Capture the cell that displays the provided text and extract its (X, Y) central coordinate. 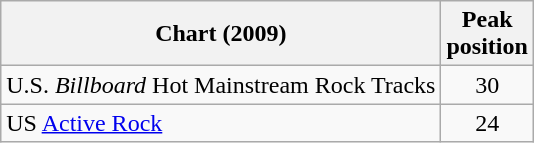
U.S. Billboard Hot Mainstream Rock Tracks (221, 85)
Peakposition (487, 34)
Chart (2009) (221, 34)
30 (487, 85)
US Active Rock (221, 123)
24 (487, 123)
